Output the (x, y) coordinate of the center of the cell containing the given text.  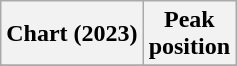
Peakposition (189, 34)
Chart (2023) (72, 34)
